From the cell containing the given text, extract its center point as (x, y) coordinate. 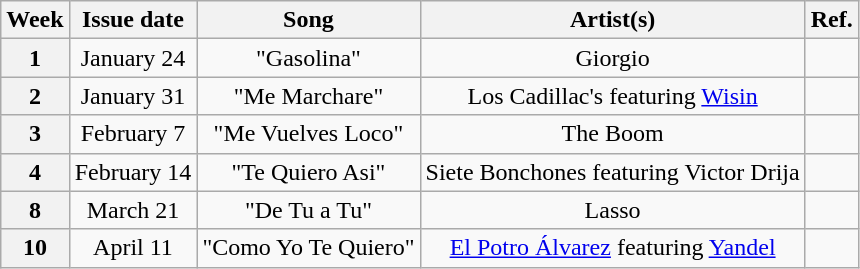
El Potro Álvarez featuring Yandel (612, 248)
"Me Marchare" (308, 96)
March 21 (133, 210)
Giorgio (612, 58)
"Gasolina" (308, 58)
4 (35, 172)
The Boom (612, 134)
2 (35, 96)
Issue date (133, 20)
1 (35, 58)
Song (308, 20)
10 (35, 248)
"Como Yo Te Quiero" (308, 248)
"Te Quiero Asi" (308, 172)
"Me Vuelves Loco" (308, 134)
April 11 (133, 248)
Week (35, 20)
"De Tu a Tu" (308, 210)
January 24 (133, 58)
February 7 (133, 134)
3 (35, 134)
8 (35, 210)
Lasso (612, 210)
Siete Bonchones featuring Victor Drija (612, 172)
January 31 (133, 96)
Ref. (832, 20)
February 14 (133, 172)
Artist(s) (612, 20)
Los Cadillac's featuring Wisin (612, 96)
